Capture the cell that displays the provided text and extract its (x, y) central coordinate. 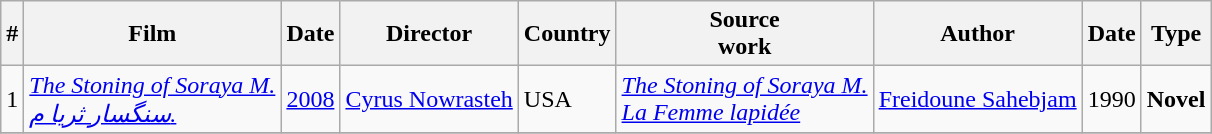
Cyrus Nowrasteh (429, 100)
Film (152, 34)
Author (978, 34)
Novel (1176, 100)
# (12, 34)
Type (1176, 34)
USA (567, 100)
1990 (1112, 100)
Director (429, 34)
The Stoning of Soraya M.سنگسار ثریا م. (152, 100)
Country (567, 34)
1 (12, 100)
Sourcework (744, 34)
2008 (310, 100)
The Stoning of Soraya M.La Femme lapidée (744, 100)
Freidoune Sahebjam (978, 100)
